Find where the given text appears and provide that cell's center as [x, y] coordinate. 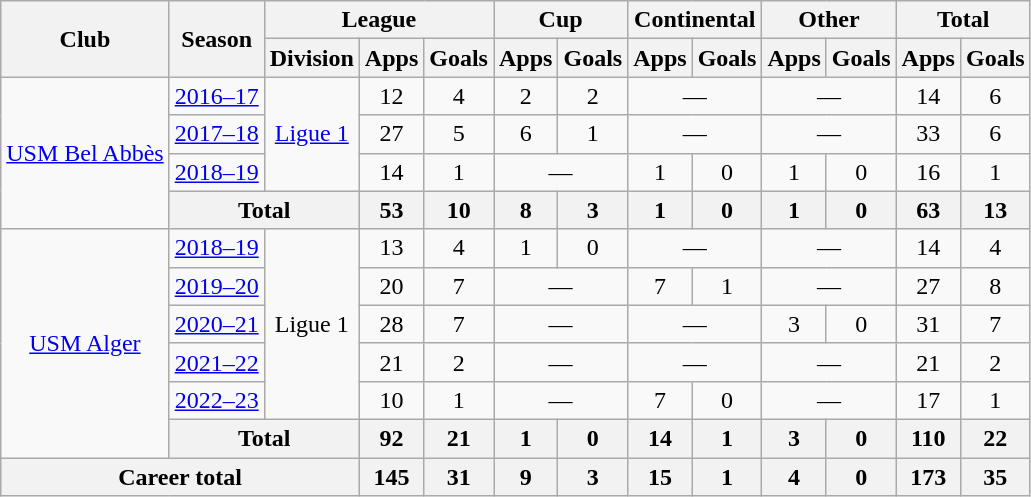
63 [928, 210]
53 [391, 210]
Division [312, 58]
22 [995, 438]
28 [391, 324]
173 [928, 477]
Club [85, 39]
15 [660, 477]
Season [216, 39]
145 [391, 477]
20 [391, 286]
Continental [695, 20]
5 [459, 134]
92 [391, 438]
2021–22 [216, 362]
League [378, 20]
2019–20 [216, 286]
33 [928, 134]
110 [928, 438]
35 [995, 477]
Career total [180, 477]
Other [829, 20]
9 [526, 477]
2017–18 [216, 134]
17 [928, 400]
2016–17 [216, 96]
12 [391, 96]
USM Bel Abbès [85, 153]
16 [928, 172]
2022–23 [216, 400]
Cup [561, 20]
USM Alger [85, 343]
2020–21 [216, 324]
